For the text-containing cell, return its midpoint in (X, Y) coordinate format. 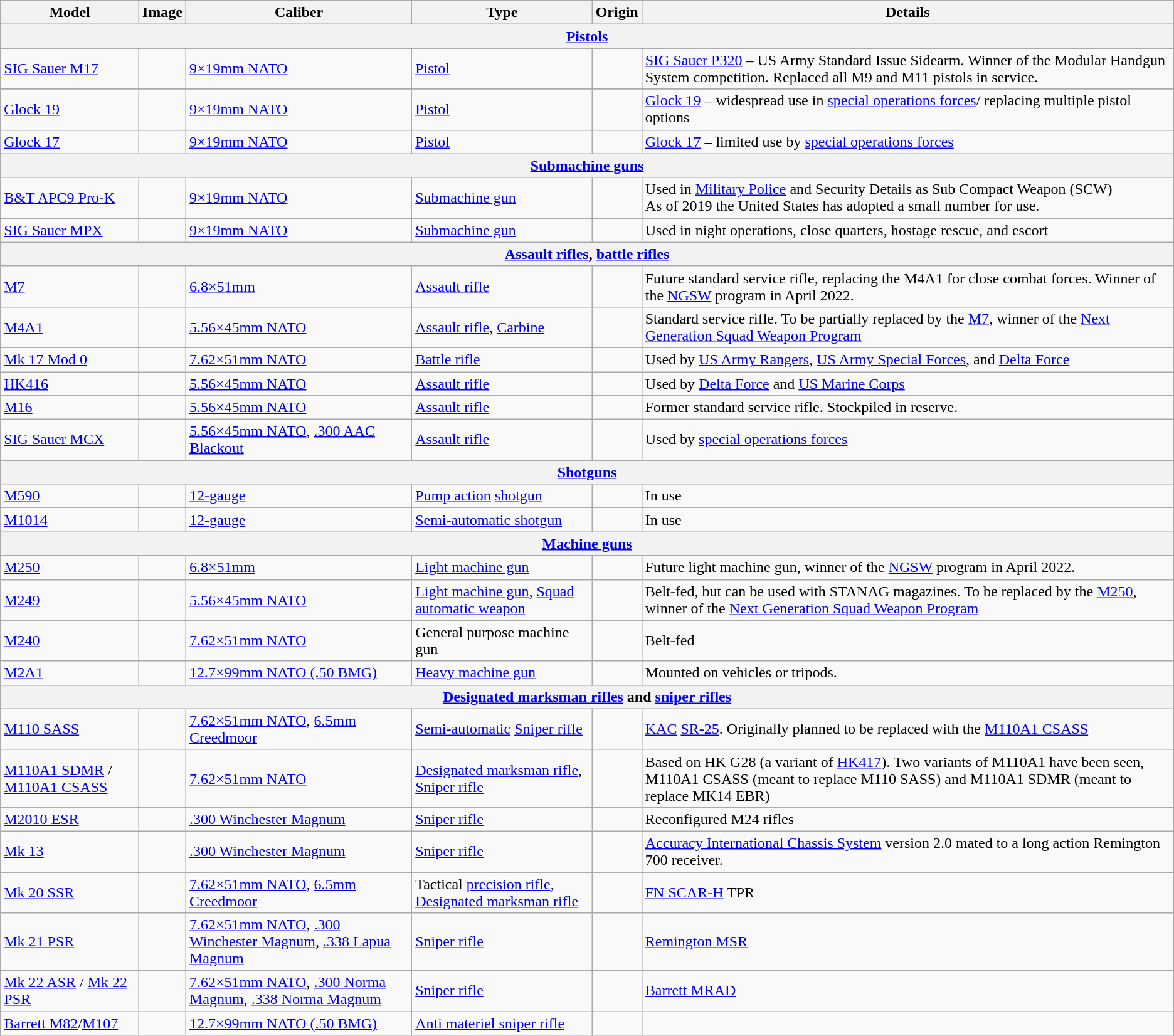
M110A1 SDMR / M110A1 CSASS (70, 778)
Remington MSR (907, 942)
Standard service rifle. To be partially replaced by the M7, winner of the Next Generation Squad Weapon Program (907, 327)
Assault rifle, Carbine (502, 327)
Mk 21 PSR (70, 942)
Glock 17 – limited use by special operations forces (907, 142)
Shotguns (587, 472)
Designated marksman rifles and sniper rifles (587, 697)
Light machine gun, Squad automatic weapon (502, 600)
Mk 20 SSR (70, 892)
M2A1 (70, 673)
Image (162, 13)
M110 SASS (70, 729)
FN SCAR-H TPR (907, 892)
7.62×51mm NATO, .300 Winchester Magnum, .338 Lapua Magnum (299, 942)
Semi-automatic Sniper rifle (502, 729)
Used by US Army Rangers, US Army Special Forces, and Delta Force (907, 359)
SIG Sauer MCX (70, 440)
M240 (70, 641)
SIG Sauer MPX (70, 230)
Light machine gun (502, 568)
Machine guns (587, 544)
SIG Sauer M17 (70, 69)
M7 (70, 286)
SIG Sauer P320 – US Army Standard Issue Sidearm. Winner of the Modular Handgun System competition. Replaced all M9 and M11 pistols in service. (907, 69)
Glock 19 – widespread use in special operations forces/ replacing multiple pistol options (907, 109)
7.62×51mm NATO, .300 Norma Magnum, .338 Norma Magnum (299, 991)
Reconfigured M24 rifles (907, 819)
Pump action shotgun (502, 496)
M590 (70, 496)
Origin (617, 13)
Tactical precision rifle, Designated marksman rifle (502, 892)
Submachine guns (587, 166)
Barrett MRAD (907, 991)
Accuracy International Chassis System version 2.0 mated to a long action Remington 700 receiver. (907, 852)
Battle rifle (502, 359)
Designated marksman rifle, Sniper rifle (502, 778)
M250 (70, 568)
Barrett M82/M107 (70, 1023)
HK416 (70, 383)
M1014 (70, 520)
Glock 17 (70, 142)
Anti materiel sniper rifle (502, 1023)
B&T APC9 Pro-K (70, 198)
M249 (70, 600)
KAC SR-25. Originally planned to be replaced with the M110A1 CSASS (907, 729)
Belt-fed (907, 641)
Used in Military Police and Security Details as Sub Compact Weapon (SCW)As of 2019 the United States has adopted a small number for use. (907, 198)
Former standard service rifle. Stockpiled in reserve. (907, 408)
Mk 22 ASR / Mk 22 PSR (70, 991)
Future light machine gun, winner of the NGSW program in April 2022. (907, 568)
General purpose machine gun (502, 641)
5.56×45mm NATO, .300 AAC Blackout (299, 440)
Used by Delta Force and US Marine Corps (907, 383)
Semi-automatic shotgun (502, 520)
Future standard service rifle, replacing the M4A1 for close combat forces. Winner of the NGSW program in April 2022. (907, 286)
Belt-fed, but can be used with STANAG magazines. To be replaced by the M250, winner of the Next Generation Squad Weapon Program (907, 600)
M16 (70, 408)
Mk 13 (70, 852)
Used in night operations, close quarters, hostage rescue, and escort (907, 230)
Model (70, 13)
Assault rifles, battle rifles (587, 254)
M2010 ESR (70, 819)
Used by special operations forces (907, 440)
Mounted on vehicles or tripods. (907, 673)
Glock 19 (70, 109)
Heavy machine gun (502, 673)
Mk 17 Mod 0 (70, 359)
Caliber (299, 13)
Type (502, 13)
Details (907, 13)
Pistols (587, 36)
M4A1 (70, 327)
